Pinpoint the cell where the given text exists, returning its (x, y) midpoint coordinate. 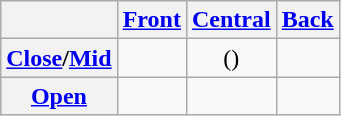
Front (152, 20)
Back (308, 20)
() (231, 58)
Central (231, 20)
Open (59, 96)
Close/Mid (59, 58)
